Provide the (X, Y) coordinate of the cell's center where the given text is located.  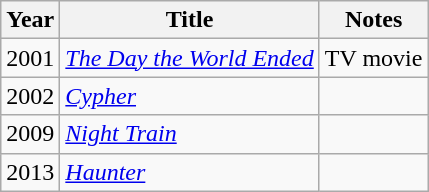
Year (30, 20)
2001 (30, 58)
2013 (30, 172)
Haunter (190, 172)
2009 (30, 134)
The Day the World Ended (190, 58)
Cypher (190, 96)
Night Train (190, 134)
Notes (374, 20)
Title (190, 20)
TV movie (374, 58)
2002 (30, 96)
